Identify which cell holds the provided text, then report its (x, y) central coordinate. 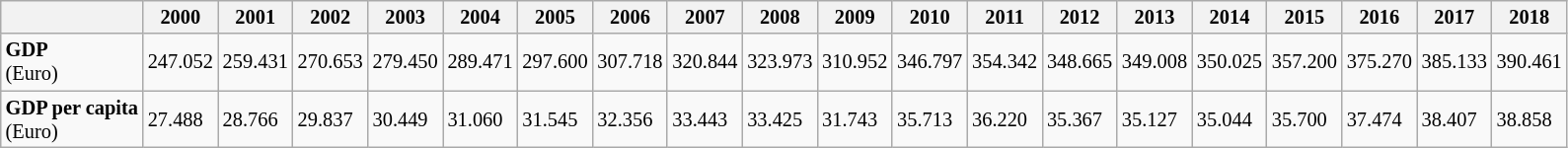
2008 (780, 17)
30.449 (406, 119)
375.270 (1380, 62)
37.474 (1380, 119)
390.461 (1530, 62)
31.545 (556, 119)
35.700 (1305, 119)
35.044 (1230, 119)
2001 (256, 17)
2013 (1155, 17)
35.713 (930, 119)
349.008 (1155, 62)
323.973 (780, 62)
307.718 (630, 62)
GDP per capita(Euro) (72, 119)
2006 (630, 17)
28.766 (256, 119)
2011 (1005, 17)
27.488 (181, 119)
259.431 (256, 62)
29.837 (331, 119)
289.471 (481, 62)
2018 (1530, 17)
35.127 (1155, 119)
348.665 (1080, 62)
2005 (556, 17)
2017 (1455, 17)
33.425 (780, 119)
2004 (481, 17)
38.407 (1455, 119)
2016 (1380, 17)
36.220 (1005, 119)
38.858 (1530, 119)
385.133 (1455, 62)
31.743 (855, 119)
270.653 (331, 62)
2012 (1080, 17)
247.052 (181, 62)
32.356 (630, 119)
279.450 (406, 62)
2003 (406, 17)
2014 (1230, 17)
320.844 (705, 62)
2007 (705, 17)
2002 (331, 17)
2010 (930, 17)
31.060 (481, 119)
2009 (855, 17)
33.443 (705, 119)
346.797 (930, 62)
297.600 (556, 62)
350.025 (1230, 62)
35.367 (1080, 119)
2015 (1305, 17)
2000 (181, 17)
357.200 (1305, 62)
354.342 (1005, 62)
GDP(Euro) (72, 62)
310.952 (855, 62)
